From the cell containing the given text, extract its center point as [x, y] coordinate. 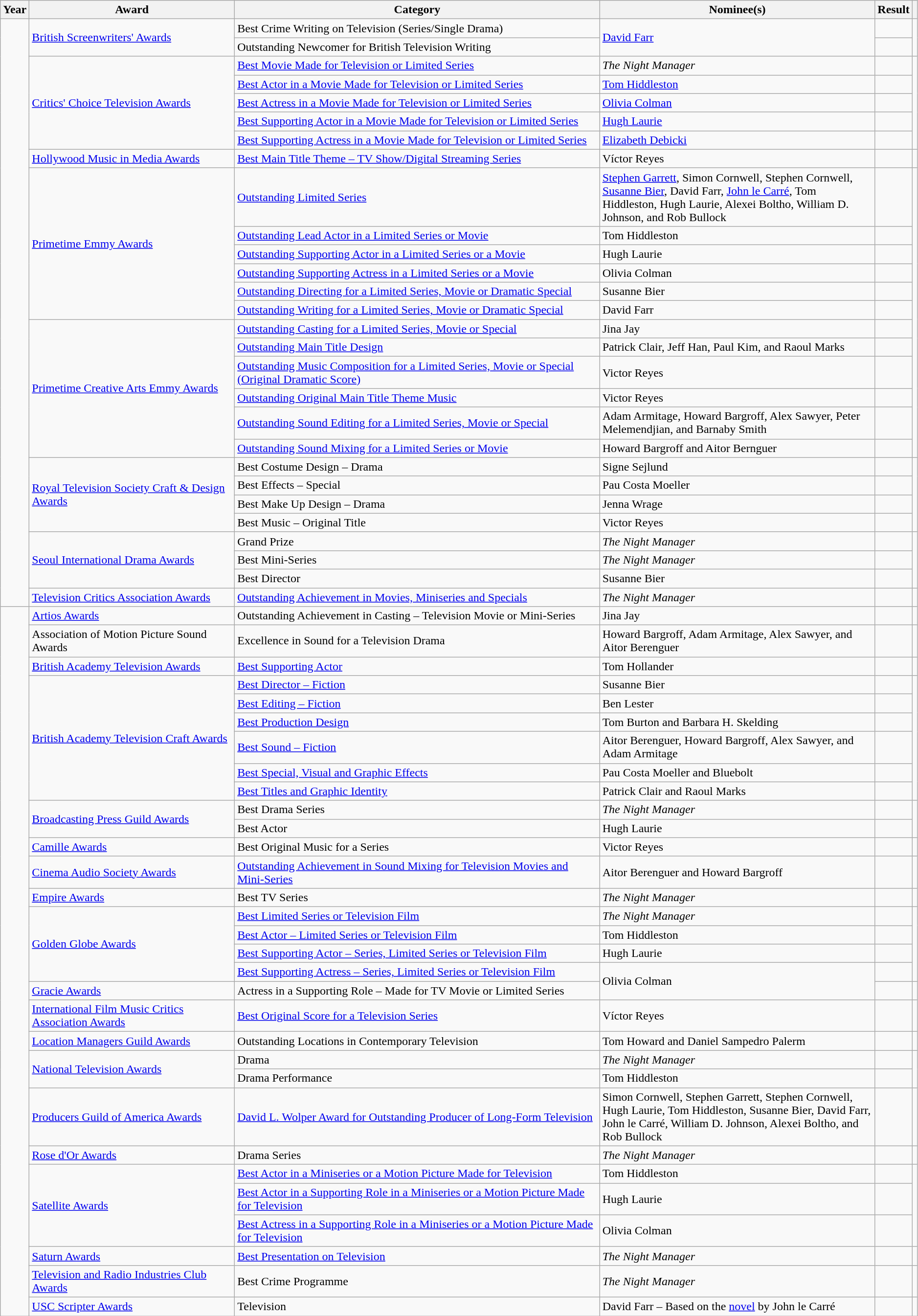
Best Original Music for a Series [417, 847]
USC Scripter Awards [132, 1306]
Best Sound – Fiction [417, 748]
Best Actor in a Supporting Role in a Miniseries or a Motion Picture Made for Television [417, 1199]
Result [894, 10]
Best Actor in a Miniseries or a Motion Picture Made for Television [417, 1174]
Ben Lester [738, 703]
Broadcasting Press Guild Awards [132, 819]
Best Music – Original Title [417, 522]
Best Costume Design – Drama [417, 467]
Outstanding Newcomer for British Television Writing [417, 47]
Best Titles and Graphic Identity [417, 791]
Best Editing – Fiction [417, 703]
Elizabeth Debicki [738, 140]
Seoul International Drama Awards [132, 560]
Best Actor in a Movie Made for Television or Limited Series [417, 84]
Year [15, 10]
Pau Costa Moeller and Bluebolt [738, 772]
Producers Guild of America Awards [132, 1116]
Best Supporting Actor in a Movie Made for Television or Limited Series [417, 121]
Best Supporting Actress – Series, Limited Series or Television Film [417, 972]
Outstanding Directing for a Limited Series, Movie or Dramatic Special [417, 292]
David Farr – Based on the novel by John le Carré [738, 1306]
Satellite Awards [132, 1205]
Category [417, 10]
Association of Motion Picture Sound Awards [132, 641]
Best Make Up Design – Drama [417, 504]
Outstanding Achievement in Movies, Miniseries and Specials [417, 597]
Outstanding Achievement in Casting – Television Movie or Mini-Series [417, 616]
Outstanding Writing for a Limited Series, Movie or Dramatic Special [417, 310]
Best Main Title Theme – TV Show/Digital Streaming Series [417, 159]
Best Actress in a Supporting Role in a Miniseries or a Motion Picture Made for Television [417, 1231]
Location Managers Guild Awards [132, 1041]
Outstanding Lead Actor in a Limited Series or Movie [417, 235]
Nominee(s) [738, 10]
Best Director [417, 578]
Television and Radio Industries Club Awards [132, 1281]
Outstanding Locations in Contemporary Television [417, 1041]
Best Supporting Actress in a Movie Made for Television or Limited Series [417, 140]
Drama [417, 1060]
Best Drama Series [417, 810]
Jenna Wrage [738, 504]
Best Supporting Actor – Series, Limited Series or Television Film [417, 953]
Grand Prize [417, 541]
Actress in a Supporting Role – Made for TV Movie or Limited Series [417, 991]
Best Special, Visual and Graphic Effects [417, 772]
Howard Bargroff, Adam Armitage, Alex Sawyer, and Aitor Berenguer [738, 641]
Empire Awards [132, 897]
Primetime Creative Arts Emmy Awards [132, 388]
Award [132, 10]
Gracie Awards [132, 991]
Best Actor – Limited Series or Television Film [417, 935]
Tom Howard and Daniel Sampedro Palerm [738, 1041]
British Academy Television Craft Awards [132, 738]
Outstanding Limited Series [417, 197]
Best Director – Fiction [417, 685]
Critics' Choice Television Awards [132, 103]
Best Mini-Series [417, 560]
Adam Armitage, Howard Bargroff, Alex Sawyer, Peter Melemendjian, and Barnaby Smith [738, 423]
Outstanding Casting for a Limited Series, Movie or Special [417, 329]
Television [417, 1306]
Outstanding Main Title Design [417, 347]
Primetime Emmy Awards [132, 244]
Signe Sejlund [738, 467]
Outstanding Supporting Actress in a Limited Series or a Movie [417, 272]
Artios Awards [132, 616]
Outstanding Achievement in Sound Mixing for Television Movies and Mini-Series [417, 872]
Outstanding Supporting Actor in a Limited Series or a Movie [417, 254]
Television Critics Association Awards [132, 597]
Tom Burton and Barbara H. Skelding [738, 722]
National Television Awards [132, 1069]
Best Crime Programme [417, 1281]
Excellence in Sound for a Television Drama [417, 641]
Best Actress in a Movie Made for Television or Limited Series [417, 103]
Hollywood Music in Media Awards [132, 159]
Drama Performance [417, 1078]
Best TV Series [417, 897]
Aitor Berenguer, Howard Bargroff, Alex Sawyer, and Adam Armitage [738, 748]
Best Movie Made for Television or Limited Series [417, 66]
Drama Series [417, 1155]
Outstanding Sound Editing for a Limited Series, Movie or Special [417, 423]
Rose d'Or Awards [132, 1155]
Best Limited Series or Television Film [417, 916]
Outstanding Sound Mixing for a Limited Series or Movie [417, 448]
British Screenwriters' Awards [132, 38]
British Academy Television Awards [132, 666]
Saturn Awards [132, 1256]
Tom Hollander [738, 666]
Best Actor [417, 828]
Best Production Design [417, 722]
Howard Bargroff and Aitor Bernguer [738, 448]
Best Presentation on Television [417, 1256]
Royal Television Society Craft & Design Awards [132, 495]
Golden Globe Awards [132, 944]
Pau Costa Moeller [738, 485]
Outstanding Music Composition for a Limited Series, Movie or Special (Original Dramatic Score) [417, 373]
Best Original Score for a Television Series [417, 1016]
Cinema Audio Society Awards [132, 872]
Best Effects – Special [417, 485]
International Film Music Critics Association Awards [132, 1016]
Outstanding Original Main Title Theme Music [417, 398]
Aitor Berenguer and Howard Bargroff [738, 872]
Camille Awards [132, 847]
David L. Wolper Award for Outstanding Producer of Long-Form Television [417, 1116]
Best Crime Writing on Television (Series/Single Drama) [417, 28]
Patrick Clair, Jeff Han, Paul Kim, and Raoul Marks [738, 347]
Patrick Clair and Raoul Marks [738, 791]
Best Supporting Actor [417, 666]
